Extract the (x, y) coordinate from the center of the cell holding the provided text.  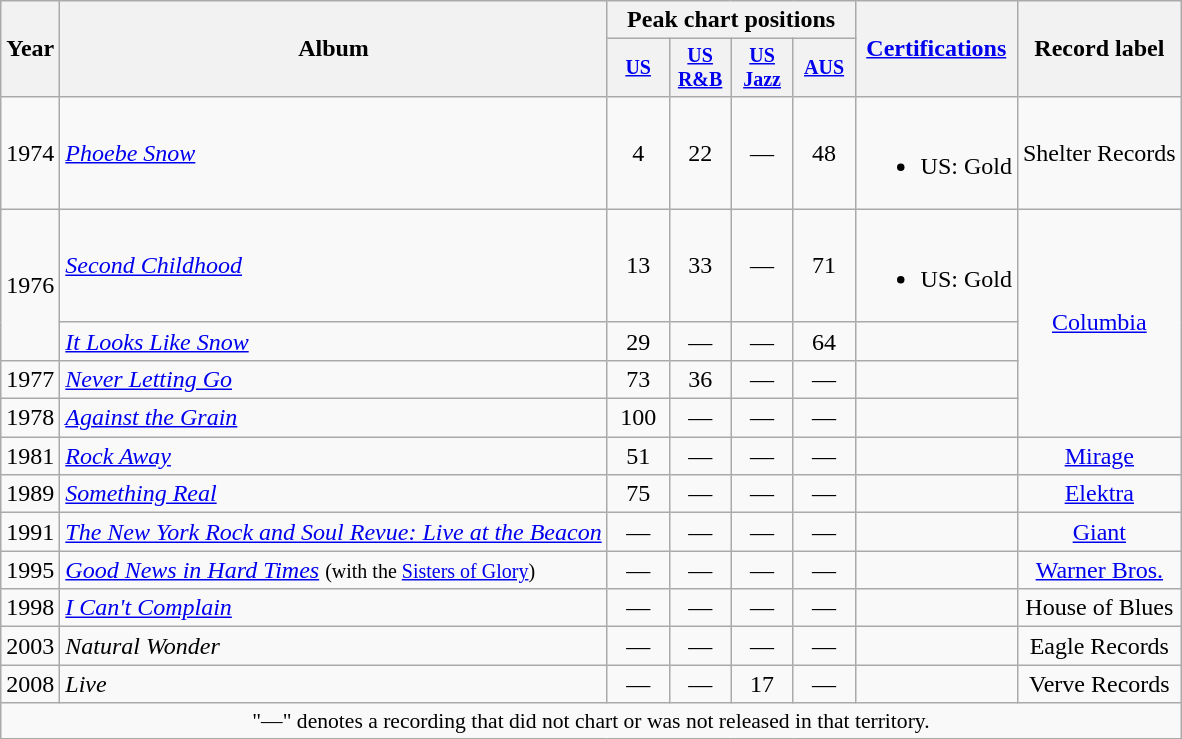
US R&B (700, 68)
Elektra (1099, 494)
71 (824, 266)
Never Letting Go (334, 379)
Shelter Records (1099, 152)
2003 (30, 646)
1989 (30, 494)
Second Childhood (334, 266)
1977 (30, 379)
Mirage (1099, 456)
33 (700, 266)
US Jazz (762, 68)
1991 (30, 532)
13 (638, 266)
Columbia (1099, 322)
1976 (30, 284)
1998 (30, 608)
AUS (824, 68)
48 (824, 152)
Live (334, 684)
100 (638, 418)
Against the Grain (334, 418)
Good News in Hard Times (with the Sisters of Glory) (334, 570)
Warner Bros. (1099, 570)
4 (638, 152)
73 (638, 379)
22 (700, 152)
US (638, 68)
17 (762, 684)
Natural Wonder (334, 646)
Giant (1099, 532)
Peak chart positions (731, 20)
64 (824, 341)
1978 (30, 418)
2008 (30, 684)
1981 (30, 456)
51 (638, 456)
Year (30, 49)
Verve Records (1099, 684)
I Can't Complain (334, 608)
It Looks Like Snow (334, 341)
"—" denotes a recording that did not chart or was not released in that territory. (591, 721)
Certifications (936, 49)
Album (334, 49)
1995 (30, 570)
Rock Away (334, 456)
Record label (1099, 49)
75 (638, 494)
36 (700, 379)
29 (638, 341)
Eagle Records (1099, 646)
Phoebe Snow (334, 152)
Something Real (334, 494)
House of Blues (1099, 608)
1974 (30, 152)
The New York Rock and Soul Revue: Live at the Beacon (334, 532)
